Identify which cell holds the provided text, then report its (X, Y) central coordinate. 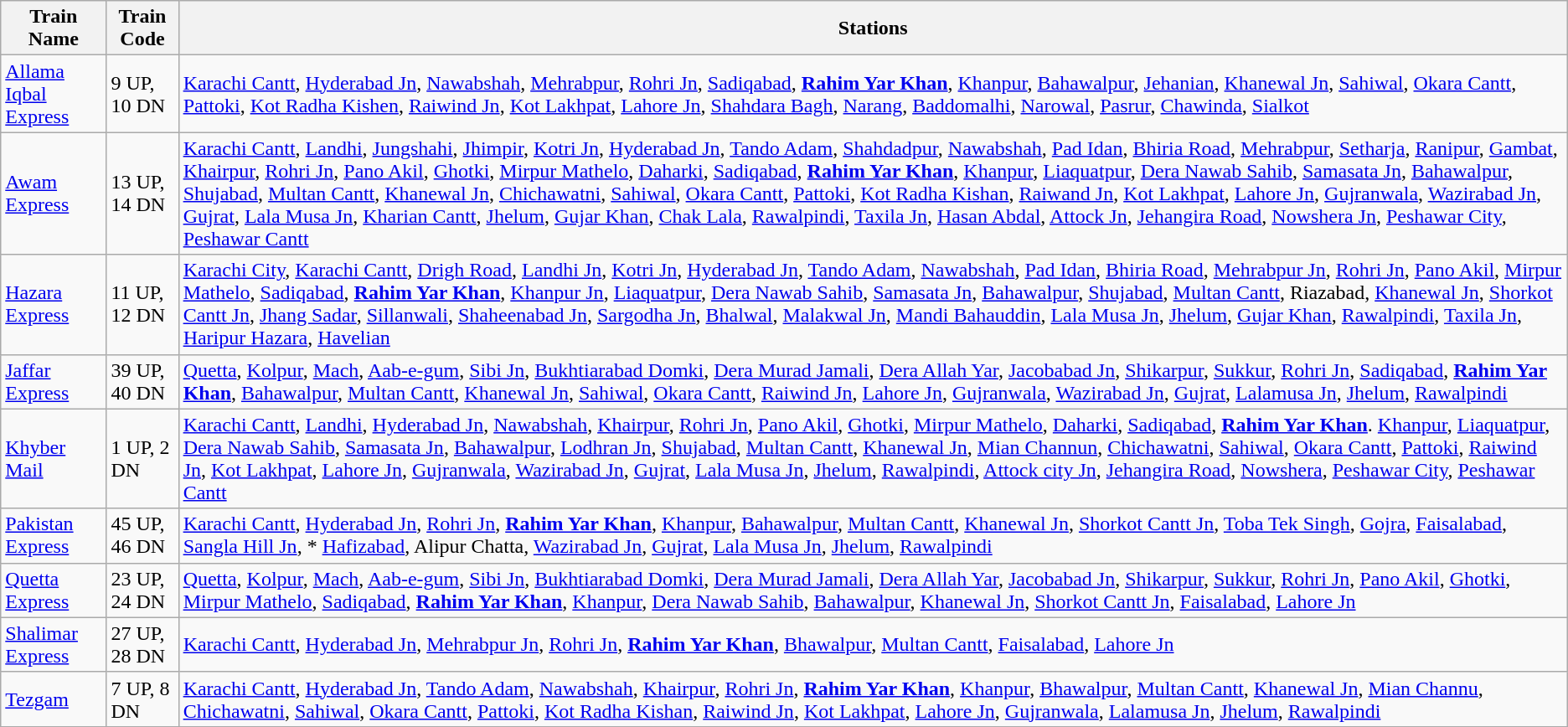
Awam Express (54, 193)
13 UP, 14 DN (142, 193)
Allama Iqbal Express (54, 94)
Karachi Cantt, Hyderabad Jn, Mehrabpur Jn, Rohri Jn, Rahim Yar Khan, Bhawalpur, Multan Cantt, Faisalabad, Lahore Jn (873, 645)
Tezgam (54, 699)
Shalimar Express (54, 645)
39 UP, 40 DN (142, 382)
45 UP, 46 DN (142, 536)
11 UP, 12 DN (142, 305)
Jaffar Express (54, 382)
1 UP, 2 DN (142, 459)
Stations (873, 28)
9 UP, 10 DN (142, 94)
Pakistan Express (54, 536)
7 UP, 8 DN (142, 699)
27 UP, 28 DN (142, 645)
Khyber Mail (54, 459)
Train Code (142, 28)
23 UP, 24 DN (142, 590)
Quetta Express (54, 590)
Hazara Express (54, 305)
Train Name (54, 28)
